Return the (X, Y) coordinate for the center point of the cell that contains the specified text.  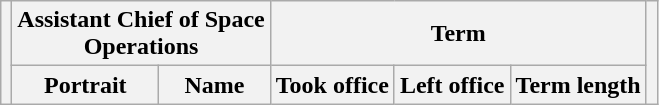
Portrait (86, 85)
Left office (452, 85)
Name (214, 85)
Took office (332, 85)
Assistant Chief of SpaceOperations (141, 34)
Term (458, 34)
Term length (578, 85)
